Locate the cell with the specified text and output its (X, Y) center coordinate. 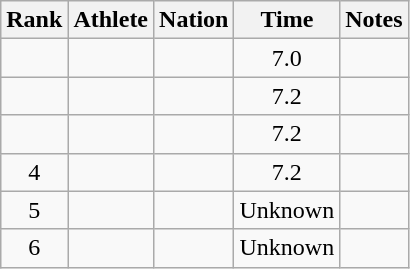
4 (34, 172)
Rank (34, 20)
Time (287, 20)
Nation (194, 20)
Athlete (111, 20)
5 (34, 210)
6 (34, 248)
7.0 (287, 58)
Notes (374, 20)
